From the cell containing the given text, extract its center point as (X, Y) coordinate. 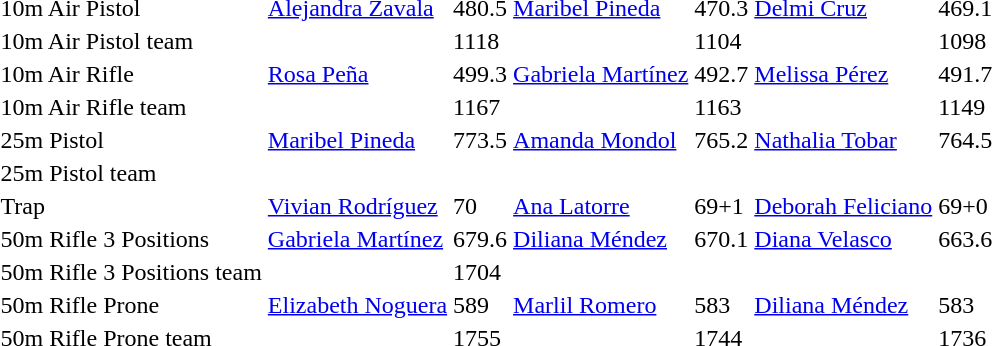
492.7 (722, 74)
Amanda Mondol (601, 140)
679.6 (480, 239)
670.1 (722, 239)
Elizabeth Noguera (357, 305)
1118 (480, 41)
Diana Velasco (844, 239)
583 (722, 305)
1704 (480, 272)
1167 (480, 107)
765.2 (722, 140)
1163 (722, 107)
Marlil Romero (601, 305)
1104 (722, 41)
Melissa Pérez (844, 74)
589 (480, 305)
773.5 (480, 140)
Deborah Feliciano (844, 206)
Maribel Pineda (357, 140)
Vivian Rodríguez (357, 206)
Nathalia Tobar (844, 140)
Ana Latorre (601, 206)
499.3 (480, 74)
Rosa Peña (357, 74)
70 (480, 206)
69+1 (722, 206)
